Return (X, Y) of the center of cell containing provided text 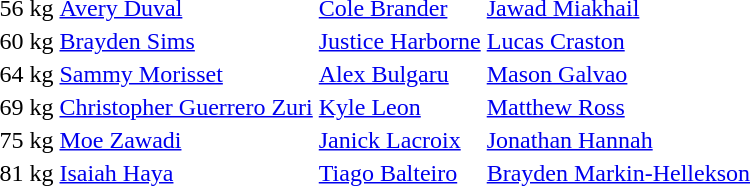
Kyle Leon (400, 107)
Alex Bulgaru (400, 74)
Sammy Morisset (186, 74)
Christopher Guerrero Zuri (186, 107)
Moe Zawadi (186, 140)
Brayden Sims (186, 41)
Janick Lacroix (400, 140)
Justice Harborne (400, 41)
